Identify which cell holds the provided text, then report its (x, y) central coordinate. 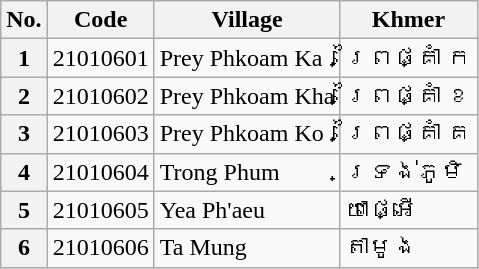
ព្រៃផ្គាំ ខ (408, 96)
Code (100, 20)
2 (24, 96)
ព្រៃផ្គាំ ក (408, 58)
5 (24, 210)
21010605 (100, 210)
Yea Ph'aeu (247, 210)
ព្រៃផ្គាំ គ (408, 134)
21010603 (100, 134)
Trong Phum (247, 172)
1 (24, 58)
Village (247, 20)
4 (24, 172)
តាមូង (408, 248)
Prey Phkoam Ko (247, 134)
យាផ្អើ (408, 210)
21010601 (100, 58)
Prey Phkoam Kha (247, 96)
21010602 (100, 96)
Khmer (408, 20)
21010604 (100, 172)
Ta Mung (247, 248)
6 (24, 248)
No. (24, 20)
3 (24, 134)
21010606 (100, 248)
ទ្រង់ភូមិ (408, 172)
Prey Phkoam Ka (247, 58)
